Return (X, Y) of the center of cell containing provided text 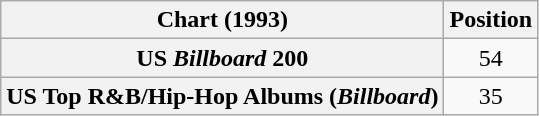
Chart (1993) (222, 20)
54 (491, 58)
35 (491, 96)
US Billboard 200 (222, 58)
US Top R&B/Hip-Hop Albums (Billboard) (222, 96)
Position (491, 20)
